Find where the given text appears and provide that cell's center as (X, Y) coordinate. 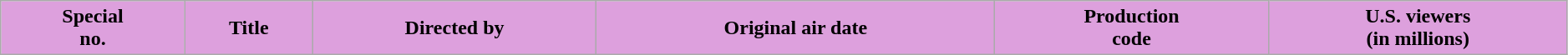
U.S. viewers(in millions) (1418, 28)
Specialno. (93, 28)
Original air date (795, 28)
Directed by (454, 28)
Productioncode (1131, 28)
Title (249, 28)
